Return the [X, Y] coordinate for the center point of the cell that contains the specified text.  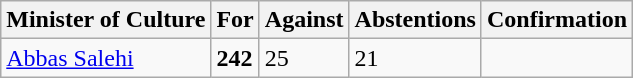
Abbas Salehi [106, 58]
Against [304, 20]
Confirmation [556, 20]
For [235, 20]
25 [304, 58]
242 [235, 58]
Abstentions [415, 20]
Minister of Culture [106, 20]
21 [415, 58]
